Pinpoint the cell where the given text exists, returning its (X, Y) midpoint coordinate. 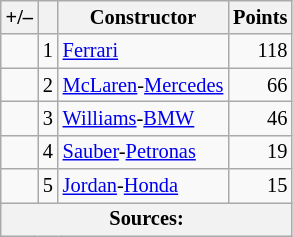
4 (48, 152)
2 (48, 85)
15 (260, 186)
McLaren-Mercedes (143, 85)
Points (260, 17)
66 (260, 85)
Constructor (143, 17)
1 (48, 51)
+/– (20, 17)
Jordan-Honda (143, 186)
Ferrari (143, 51)
Williams-BMW (143, 118)
5 (48, 186)
Sources: (147, 219)
Sauber-Petronas (143, 152)
19 (260, 152)
118 (260, 51)
3 (48, 118)
46 (260, 118)
